Output the (X, Y) coordinate of the center of the cell containing the given text.  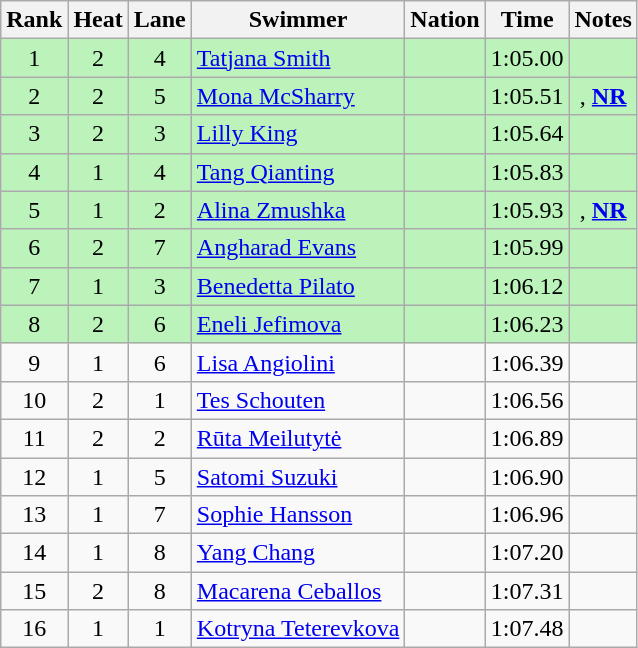
1:06.90 (527, 477)
Lane (160, 20)
15 (34, 591)
Tatjana Smith (298, 58)
Sophie Hansson (298, 515)
14 (34, 553)
Kotryna Teterevkova (298, 629)
Lisa Angiolini (298, 362)
1:07.31 (527, 591)
Rank (34, 20)
Satomi Suzuki (298, 477)
1:06.96 (527, 515)
1:06.12 (527, 286)
Alina Zmushka (298, 210)
13 (34, 515)
Time (527, 20)
Benedetta Pilato (298, 286)
1:07.20 (527, 553)
9 (34, 362)
1:05.99 (527, 248)
Nation (445, 20)
Rūta Meilutytė (298, 438)
1:05.64 (527, 134)
1:06.39 (527, 362)
Notes (603, 20)
Tang Qianting (298, 172)
1:06.89 (527, 438)
12 (34, 477)
1:05.51 (527, 96)
Swimmer (298, 20)
1:06.23 (527, 324)
Yang Chang (298, 553)
Macarena Ceballos (298, 591)
Mona McSharry (298, 96)
1:05.83 (527, 172)
Eneli Jefimova (298, 324)
Tes Schouten (298, 400)
1:07.48 (527, 629)
16 (34, 629)
10 (34, 400)
Angharad Evans (298, 248)
1:05.00 (527, 58)
Heat (98, 20)
1:05.93 (527, 210)
Lilly King (298, 134)
1:06.56 (527, 400)
11 (34, 438)
